Provide the (x, y) coordinate of the cell's center where the given text is located.  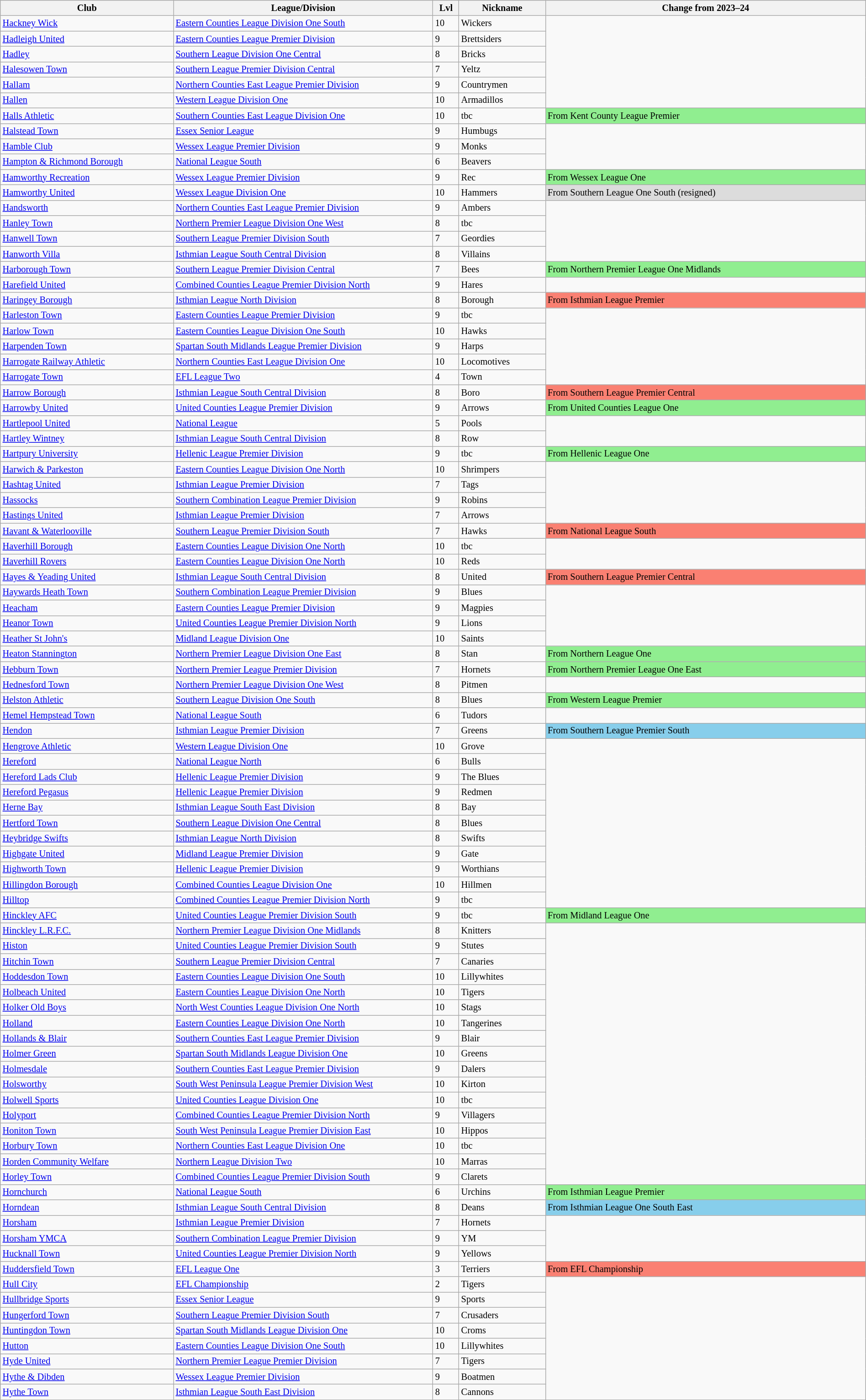
Kirton (502, 1084)
From Northern Premier League One East (705, 669)
Club (87, 8)
Marras (502, 1161)
Hengrove Athletic (87, 746)
Town (502, 377)
Gate (502, 854)
Saints (502, 638)
Histon (87, 946)
Hebburn Town (87, 669)
Combined Counties League Division One (303, 885)
Deans (502, 1208)
Hanley Town (87, 223)
Midland League Division One (303, 638)
South West Peninsula League Premier Division East (303, 1130)
Hartlepool United (87, 423)
Hillingdon Borough (87, 885)
EFL Championship (303, 1284)
Wessex League Division One (303, 192)
Halstead Town (87, 131)
Villains (502, 254)
Harrow Borough (87, 392)
Southern League Division One South (303, 700)
Stutes (502, 946)
Blair (502, 1038)
Urchins (502, 1192)
2 (446, 1284)
5 (446, 423)
Borough (502, 300)
From Southern League Premier South (705, 731)
Holbeach United (87, 992)
Harrowby United (87, 408)
Lions (502, 623)
Hungerford Town (87, 1315)
Northern Premier League Division One Midlands (303, 931)
Swifts (502, 838)
Holsworthy (87, 1084)
Cannons (502, 1392)
Southern Counties East League Division One (303, 116)
Hereford (87, 762)
Hampton & Richmond Borough (87, 162)
Horbury Town (87, 1146)
Hereford Pegasus (87, 792)
Wickers (502, 23)
Herne Bay (87, 807)
From Western League Premier (705, 700)
Locomotives (502, 361)
Hamble Club (87, 146)
Hillmen (502, 885)
Handsworth (87, 208)
Haringey Borough (87, 300)
Hassocks (87, 500)
Halesowen Town (87, 69)
Beavers (502, 162)
Harwich & Parkeston (87, 469)
Magpies (502, 608)
Hornchurch (87, 1192)
Harborough Town (87, 269)
Armadillos (502, 100)
Hednesford Town (87, 684)
Humbugs (502, 131)
Hythe Town (87, 1392)
Harrogate Railway Athletic (87, 361)
Brettsiders (502, 39)
Heacham (87, 608)
Tangerines (502, 1023)
Hamworthy United (87, 192)
From Hellenic League One (705, 454)
North West Counties League Division One North (303, 1008)
National League North (303, 762)
Hendon (87, 731)
United Counties League Premier Division (303, 408)
YM (502, 1238)
United (502, 577)
Hanworth Villa (87, 254)
Geordies (502, 239)
From United Counties League One (705, 408)
Midland League Premier Division (303, 854)
Hashtag United (87, 485)
Horden Community Welfare (87, 1161)
4 (446, 377)
Hullbridge Sports (87, 1299)
Helston Athletic (87, 700)
United Counties League Division One (303, 1100)
Harrogate Town (87, 377)
Hippos (502, 1130)
League/Division (303, 8)
Bulls (502, 762)
Bricks (502, 54)
Hackney Wick (87, 23)
From National League South (705, 531)
Heaton Stannington (87, 654)
Tags (502, 485)
Horsham YMCA (87, 1238)
Sports (502, 1299)
Pitmen (502, 684)
Change from 2023–24 (705, 8)
Havant & Waterlooville (87, 531)
Halls Athletic (87, 116)
Haywards Heath Town (87, 592)
Northern Premier League Division One East (303, 654)
Clarets (502, 1177)
Honiton Town (87, 1130)
Bay (502, 807)
Shrimpers (502, 469)
EFL League One (303, 1269)
3 (446, 1269)
Dalers (502, 1069)
Huddersfield Town (87, 1269)
Terriers (502, 1269)
Hallen (87, 100)
Heather St John's (87, 638)
Hadley (87, 54)
Hollands & Blair (87, 1038)
Hanwell Town (87, 239)
Hadleigh United (87, 39)
The Blues (502, 777)
Hartley Wintney (87, 439)
Hammers (502, 192)
Hereford Lads Club (87, 777)
Hutton (87, 1346)
From Kent County League Premier (705, 116)
Boro (502, 392)
EFL League Two (303, 377)
Horley Town (87, 1177)
Harefield United (87, 285)
Nickname (502, 8)
Hyde United (87, 1361)
Rec (502, 177)
Holwell Sports (87, 1100)
Grove (502, 746)
Hythe & Dibden (87, 1377)
From Northern Premier League One Midlands (705, 269)
Canaries (502, 961)
Holmer Green (87, 1054)
Hemel Hempstead Town (87, 716)
Hartpury University (87, 454)
Highworth Town (87, 869)
Harpenden Town (87, 346)
Hoddesdon Town (87, 977)
Harleston Town (87, 315)
Yeltz (502, 69)
Highgate United (87, 854)
Tudors (502, 716)
Huntingdon Town (87, 1331)
Hull City (87, 1284)
Robins (502, 500)
Combined Counties League Premier Division South (303, 1177)
Countrymen (502, 85)
Hastings United (87, 515)
Yellows (502, 1253)
Knitters (502, 931)
Holmesdale (87, 1069)
Hares (502, 285)
Hinckley L.R.F.C. (87, 931)
From Wessex League One (705, 177)
Hertford Town (87, 823)
Holyport (87, 1115)
Hitchin Town (87, 961)
Northern League Division Two (303, 1161)
Hucknall Town (87, 1253)
Haverhill Borough (87, 546)
Boatmen (502, 1377)
Haverhill Rovers (87, 562)
Holker Old Boys (87, 1008)
Heanor Town (87, 623)
Monks (502, 146)
Horsham (87, 1223)
Crusaders (502, 1315)
Stan (502, 654)
From Northern League One (705, 654)
Villagers (502, 1115)
From Isthmian League One South East (705, 1208)
Spartan South Midlands League Premier Division (303, 346)
Reds (502, 562)
Row (502, 439)
Lvl (446, 8)
Harps (502, 346)
Holland (87, 1023)
Heybridge Swifts (87, 838)
Hallam (87, 85)
Stags (502, 1008)
Hilltop (87, 900)
Harlow Town (87, 331)
Horndean (87, 1208)
Redmen (502, 792)
Ambers (502, 208)
Hinckley AFC (87, 915)
Croms (502, 1331)
South West Peninsula League Premier Division West (303, 1084)
From Southern League One South (resigned) (705, 192)
Worthians (502, 869)
Pools (502, 423)
National League (303, 423)
Bees (502, 269)
Hamworthy Recreation (87, 177)
From EFL Championship (705, 1269)
From Midland League One (705, 915)
Hayes & Yeading United (87, 577)
